From the cell containing the given text, extract its center point as [X, Y] coordinate. 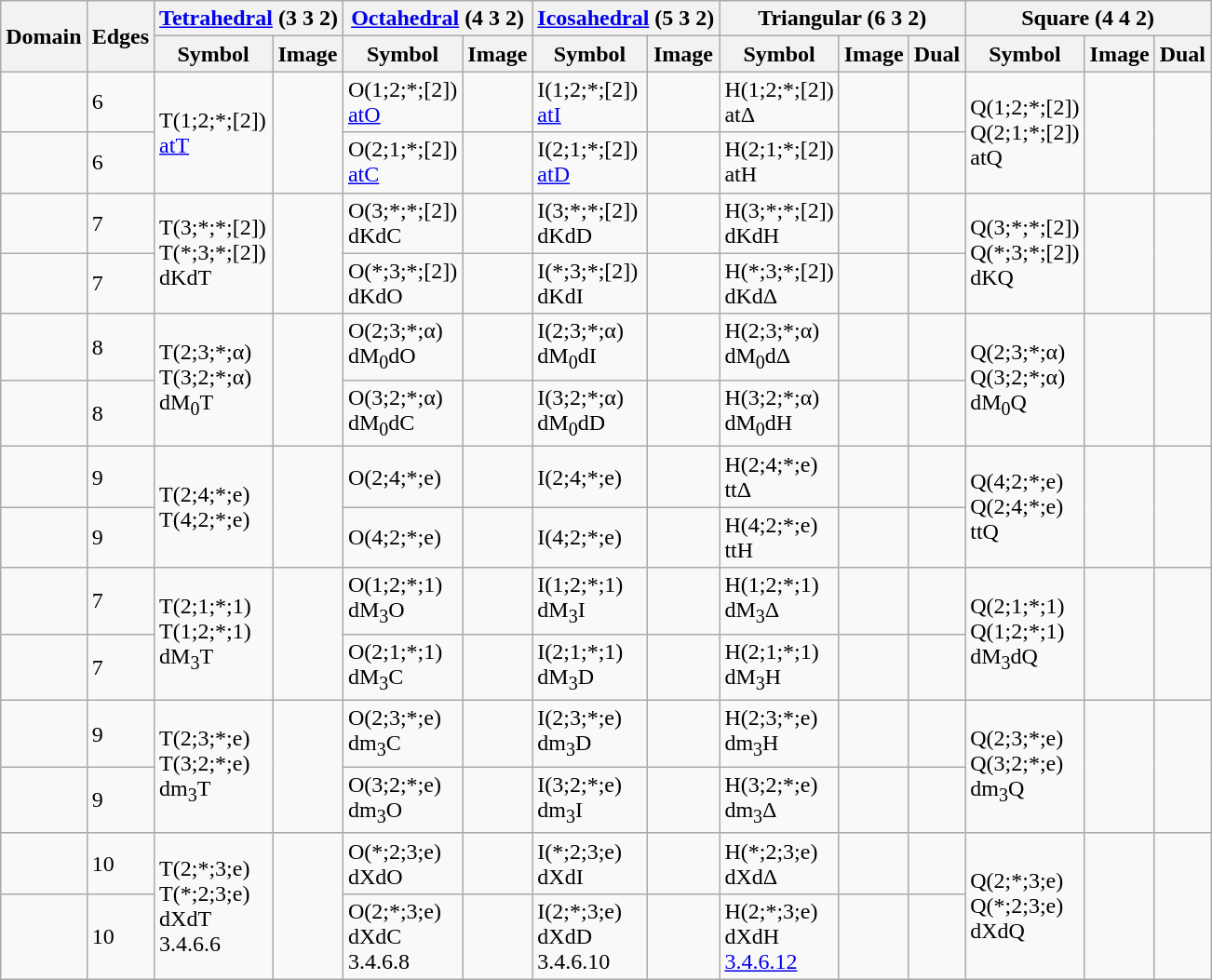
Q(1;2;*;[2])Q(2;1;*;[2])atQ [1025, 132]
O(1;2;*;[2])atO [402, 102]
I(3;2;*;α)dM0dD [590, 413]
T(2;1;*;1)T(1;2;*;1)dM3T [214, 635]
O(2;3;*;α)dM0dO [402, 346]
H(1;2;*;[2])atΔ [779, 102]
H(*;3;*;[2])dKdΔ [779, 283]
I(3;*;*;[2])dKdD [590, 223]
T(2;3;*;e)T(3;2;*;e)dm3T [214, 767]
Q(3;*;*;[2])Q(*;3;*;[2])dKQ [1025, 253]
I(*;2;3;e)dXdI [590, 864]
Edges [120, 36]
H(*;2;3;e)dXdΔ [779, 864]
T(2;3;*;α)T(3;2;*;α)dM0T [214, 380]
Q(2;*;3;e)Q(*;2;3;e)dXdQ [1025, 906]
Q(4;2;*;e)Q(2;4;*;e)ttQ [1025, 507]
O(2;1;*;1)dM3C [402, 666]
I(1;2;*;[2])atI [590, 102]
H(3;*;*;[2])dKdH [779, 223]
Triangular (6 3 2) [842, 19]
T(2;4;*;e)T(4;2;*;e) [214, 507]
Tetrahedral (3 3 2) [249, 19]
H(1;2;*;1)dM3Δ [779, 601]
T(1;2;*;[2])atT [214, 132]
I(2;3;*;e)dm3D [590, 733]
H(3;2;*;e)dm3Δ [779, 800]
H(2;1;*;1)dM3H [779, 666]
O(*;2;3;e)dXdO [402, 864]
Icosahedral (5 3 2) [626, 19]
I(2;*;3;e)dXdD3.4.6.10 [590, 936]
T(2;*;3;e)T(*;2;3;e)dXdT3.4.6.6 [214, 906]
O(*;3;*;[2])dKdO [402, 283]
H(2;3;*;α)dM0dΔ [779, 346]
H(2;*;3;e)dXdH3.4.6.12 [779, 936]
I(2;4;*;e) [590, 477]
H(2;3;*;e)dm3H [779, 733]
O(3;2;*;α)dM0dC [402, 413]
Octahedral (4 3 2) [438, 19]
T(3;*;*;[2])T(*;3;*;[2])dKdT [214, 253]
I(*;3;*;[2])dKdI [590, 283]
O(2;3;*;e)dm3C [402, 733]
I(2;1;*;[2])atD [590, 162]
H(2;4;*;e)ttΔ [779, 477]
O(2;4;*;e) [402, 477]
O(2;1;*;[2])atC [402, 162]
I(4;2;*;e) [590, 538]
H(2;1;*;[2])atH [779, 162]
I(3;2;*;e)dm3I [590, 800]
H(3;2;*;α)dM0dH [779, 413]
Q(2;1;*;1)Q(1;2;*;1)dM3dQ [1025, 635]
O(3;*;*;[2])dKdC [402, 223]
Q(2;3;*;α)Q(3;2;*;α)dM0Q [1025, 380]
Domain [44, 36]
I(1;2;*;1)dM3I [590, 601]
H(4;2;*;e)ttH [779, 538]
O(4;2;*;e) [402, 538]
I(2;3;*;α)dM0dI [590, 346]
I(2;1;*;1)dM3D [590, 666]
O(1;2;*;1)dM3O [402, 601]
Q(2;3;*;e)Q(3;2;*;e)dm3Q [1025, 767]
Square (4 4 2) [1088, 19]
O(3;2;*;e)dm3O [402, 800]
O(2;*;3;e)dXdC3.4.6.8 [402, 936]
